For the text-containing cell, return its midpoint in (x, y) coordinate format. 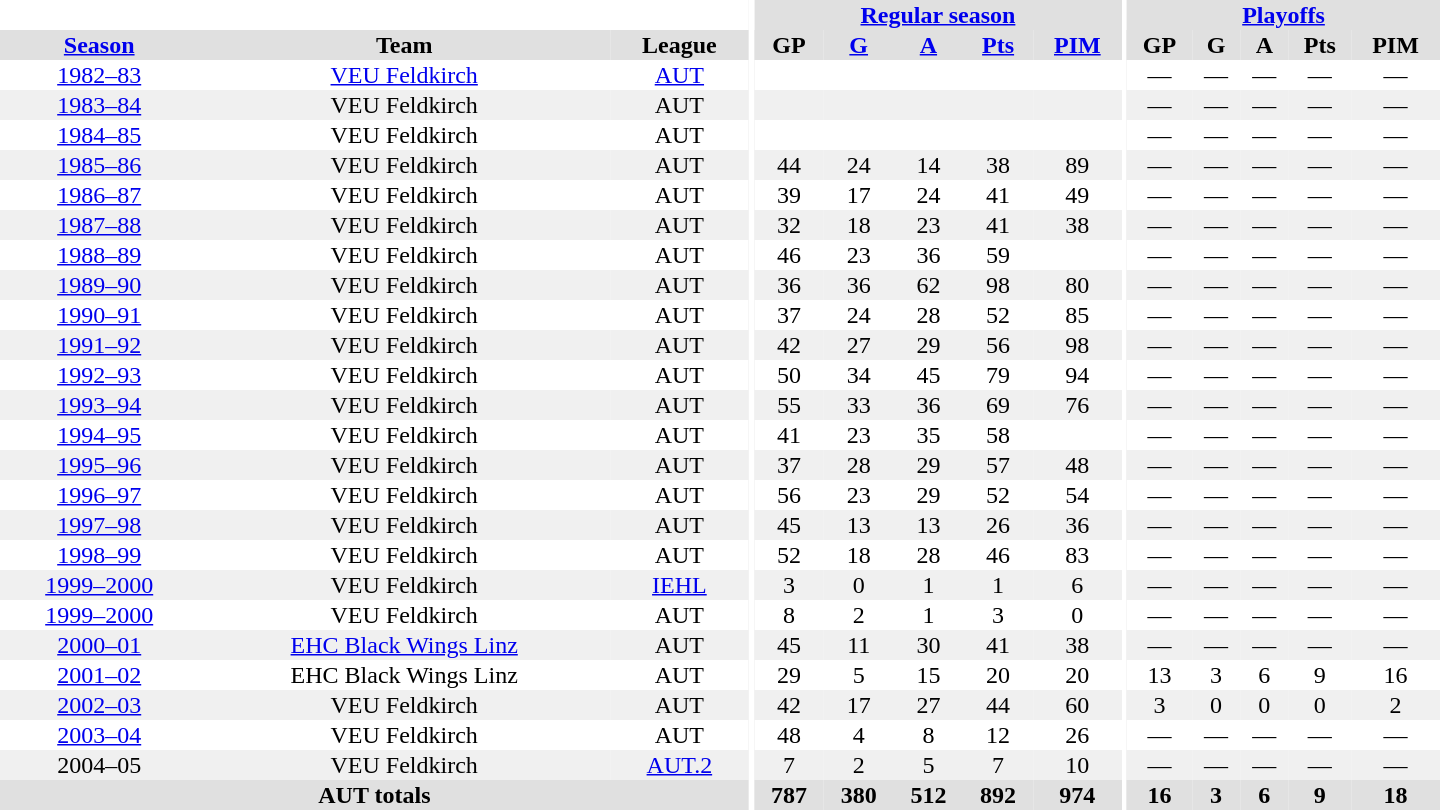
57 (998, 465)
League (680, 45)
1983–84 (99, 105)
83 (1078, 555)
1985–86 (99, 165)
974 (1078, 795)
49 (1078, 195)
12 (998, 735)
60 (1078, 705)
4 (859, 735)
80 (1078, 285)
AUT.2 (680, 765)
34 (859, 375)
69 (998, 405)
892 (998, 795)
1993–94 (99, 405)
1988–89 (99, 255)
94 (1078, 375)
62 (929, 285)
10 (1078, 765)
2004–05 (99, 765)
Playoffs (1284, 15)
1989–90 (99, 285)
2000–01 (99, 645)
2001–02 (99, 675)
1998–99 (99, 555)
1997–98 (99, 525)
1992–93 (99, 375)
30 (929, 645)
33 (859, 405)
1990–91 (99, 315)
85 (1078, 315)
50 (789, 375)
39 (789, 195)
55 (789, 405)
IEHL (680, 585)
512 (929, 795)
Season (99, 45)
76 (1078, 405)
14 (929, 165)
Team (404, 45)
2003–04 (99, 735)
1994–95 (99, 435)
59 (998, 255)
89 (1078, 165)
Regular season (938, 15)
35 (929, 435)
58 (998, 435)
11 (859, 645)
787 (789, 795)
2002–03 (99, 705)
32 (789, 225)
380 (859, 795)
1996–97 (99, 495)
1995–96 (99, 465)
15 (929, 675)
79 (998, 375)
1986–87 (99, 195)
1982–83 (99, 75)
1991–92 (99, 345)
AUT totals (374, 795)
1984–85 (99, 135)
1987–88 (99, 225)
54 (1078, 495)
